Capture the cell that displays the provided text and extract its (x, y) central coordinate. 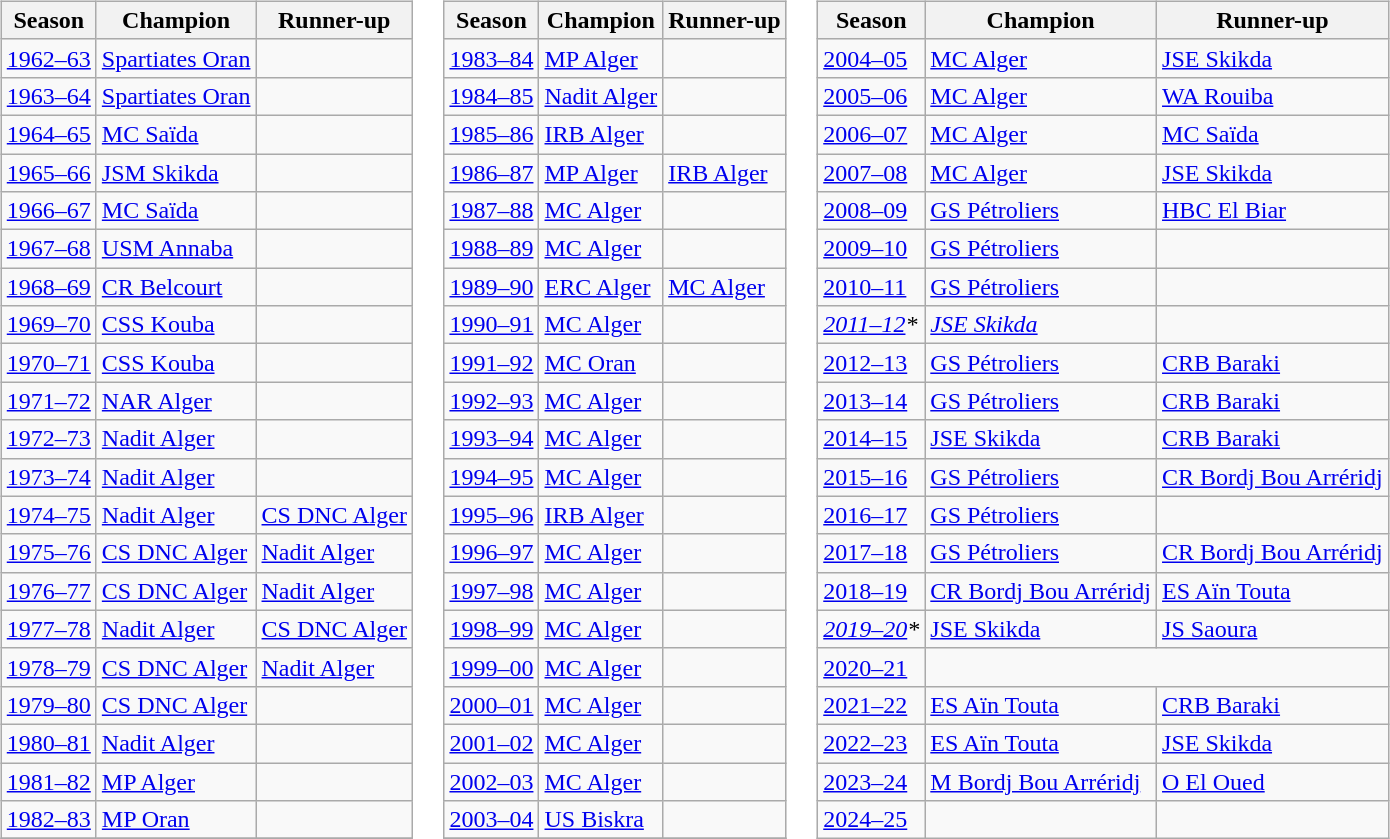
2021–22 (872, 705)
2006–07 (872, 134)
1970–71 (48, 363)
2017–18 (872, 553)
2004–05 (872, 58)
1996–97 (492, 553)
1998–99 (492, 629)
1999–00 (492, 667)
2011–12* (872, 325)
1997–98 (492, 591)
MC Oran (601, 363)
USM Annaba (176, 249)
1967–68 (48, 249)
2016–17 (872, 515)
2023–24 (872, 781)
1964–65 (48, 134)
2022–23 (872, 743)
2002–03 (492, 781)
2000–01 (492, 705)
2015–16 (872, 477)
1994–95 (492, 477)
O El Oued (1273, 781)
2019–20* (872, 629)
2014–15 (872, 439)
1976–77 (48, 591)
2013–14 (872, 401)
1966–67 (48, 211)
MP Oran (176, 820)
1995–96 (492, 515)
1981–82 (48, 781)
2005–06 (872, 96)
CR Belcourt (176, 287)
JSM Skikda (176, 173)
1988–89 (492, 249)
2009–10 (872, 249)
1969–70 (48, 325)
2012–13 (872, 363)
2020–21 (872, 667)
1992–93 (492, 401)
1978–79 (48, 667)
1972–73 (48, 439)
1980–81 (48, 743)
1977–78 (48, 629)
1979–80 (48, 705)
1991–92 (492, 363)
M Bordj Bou Arréridj (1041, 781)
1985–86 (492, 134)
1962–63 (48, 58)
2024–25 (872, 820)
2010–11 (872, 287)
2003–04 (492, 820)
2018–19 (872, 591)
1984–85 (492, 96)
1987–88 (492, 211)
1963–64 (48, 96)
1968–69 (48, 287)
WA Rouiba (1273, 96)
1974–75 (48, 515)
2008–09 (872, 211)
1975–76 (48, 553)
1982–83 (48, 820)
2001–02 (492, 743)
1971–72 (48, 401)
ERC Alger (601, 287)
1965–66 (48, 173)
1973–74 (48, 477)
1993–94 (492, 439)
2007–08 (872, 173)
1990–91 (492, 325)
US Biskra (601, 820)
HBC El Biar (1273, 211)
JS Saoura (1273, 629)
NAR Alger (176, 401)
1986–87 (492, 173)
1983–84 (492, 58)
1989–90 (492, 287)
